Identify which cell holds the provided text, then report its [X, Y] central coordinate. 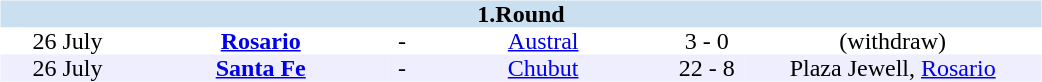
Austral [544, 42]
3 - 0 [707, 42]
Santa Fe [260, 68]
Chubut [544, 68]
1.Round [520, 14]
Rosario [260, 42]
Plaza Jewell, Rosario [893, 68]
22 - 8 [707, 68]
(withdraw) [893, 42]
